Return (x, y) of the center of cell containing provided text 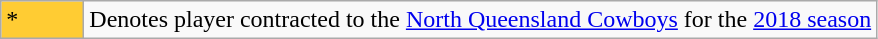
* (42, 20)
Denotes player contracted to the North Queensland Cowboys for the 2018 season (480, 20)
